Return the (x, y) coordinate for the center point of the cell that contains the specified text.  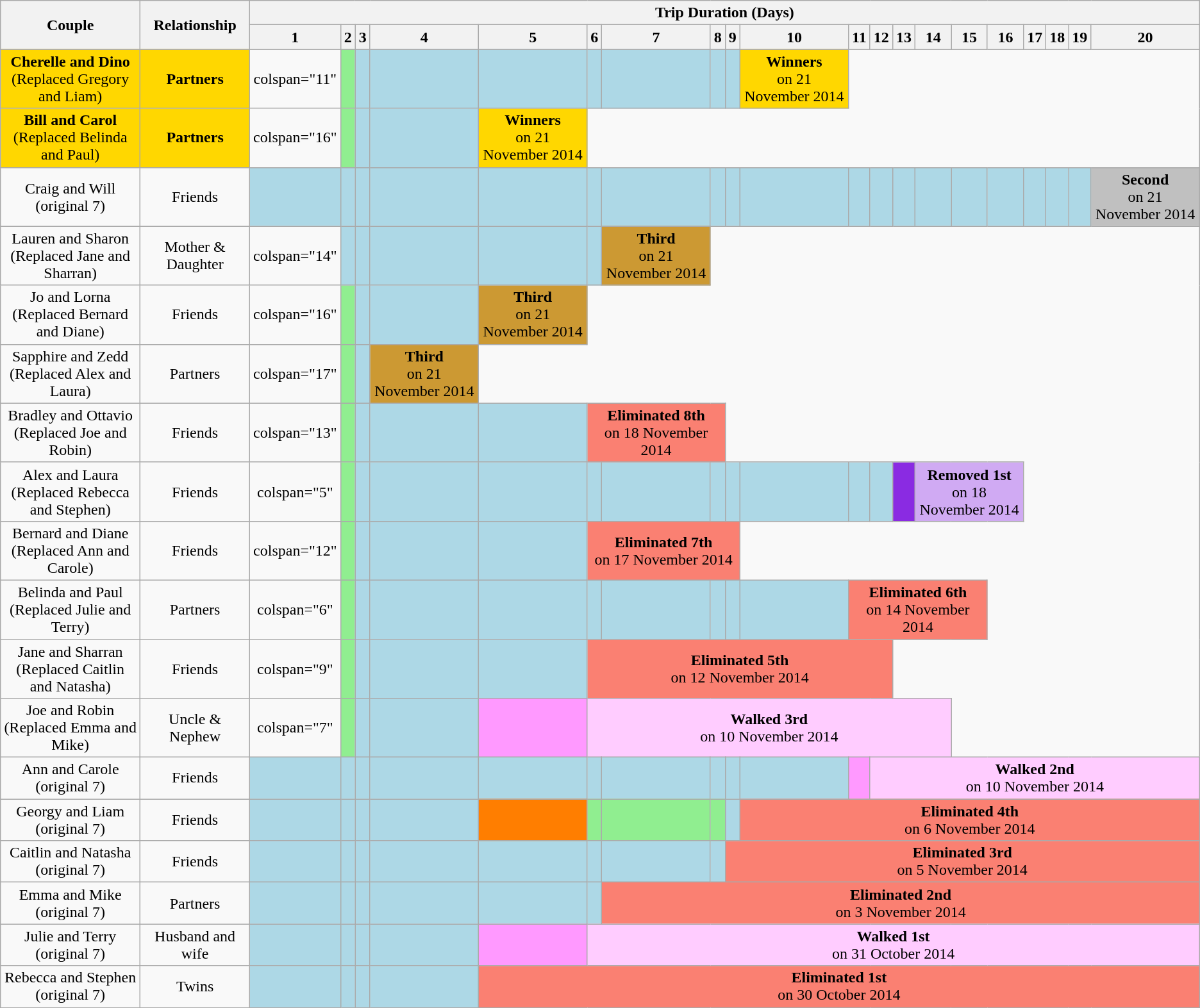
colspan="11" (296, 79)
colspan="14" (296, 256)
Walked 1ston 31 October 2014 (894, 945)
13 (904, 37)
Eliminated 2ndon 3 November 2014 (901, 904)
3 (363, 37)
5 (533, 37)
Caitlin and Natasha(original 7) (71, 861)
colspan="6" (296, 609)
colspan="12" (296, 550)
19 (1079, 37)
Joe and Robin(Replaced Emma and Mike) (71, 728)
1 (296, 37)
Cherelle and Dino(Replaced Gregory and Liam) (71, 79)
4 (424, 37)
Couple (71, 25)
Sapphire and Zedd(Replaced Alex and Laura) (71, 374)
Eliminated 3rdon 5 November 2014 (962, 861)
colspan="13" (296, 433)
7 (656, 37)
Eliminated 5thon 12 November 2014 (740, 669)
18 (1058, 37)
10 (794, 37)
Eliminated 6thon 14 November 2014 (918, 609)
Bernard and Diane(Replaced Ann and Carole) (71, 550)
Bradley and Ottavio(Replaced Joe and Robin) (71, 433)
Eliminated 1ston 30 October 2014 (840, 987)
16 (1005, 37)
2 (347, 37)
Jane and Sharran(Replaced Caitlin and Natasha) (71, 669)
20 (1145, 37)
8 (718, 37)
Lauren and Sharon(Replaced Jane and Sharran) (71, 256)
Julie and Terry(original 7) (71, 945)
15 (969, 37)
Removed 1ston 18 November 2014 (969, 492)
Twins (195, 987)
colspan="5" (296, 492)
Jo and Lorna(Replaced Bernard and Diane) (71, 315)
12 (881, 37)
Eliminated 7thon 17 November 2014 (663, 550)
14 (933, 37)
Georgy and Liam(original 7) (71, 820)
Uncle & Nephew (195, 728)
Walked 2ndon 10 November 2014 (1035, 778)
Eliminated 4thon 6 November 2014 (969, 820)
Eliminated 8thon 18 November 2014 (656, 433)
Craig and Will(original 7) (71, 197)
Secondon 21 November 2014 (1145, 197)
Belinda and Paul (Replaced Julie and Terry) (71, 609)
Walked 3rdon 10 November 2014 (769, 728)
Alex and Laura(Replaced Rebecca and Stephen) (71, 492)
Mother & Daughter (195, 256)
17 (1035, 37)
6 (595, 37)
colspan="17" (296, 374)
Emma and Mike(original 7) (71, 904)
Rebecca and Stephen(original 7) (71, 987)
colspan="7" (296, 728)
Relationship (195, 25)
colspan="9" (296, 669)
Trip Duration (Days) (725, 13)
Ann and Carole(original 7) (71, 778)
9 (732, 37)
Husband and wife (195, 945)
11 (860, 37)
Bill and Carol(Replaced Belinda and Paul) (71, 138)
